Determine the (x, y) coordinate at the center of the cell enclosing the given text.  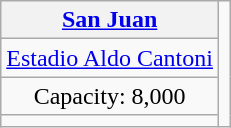
San Juan (110, 20)
Capacity: 8,000 (110, 96)
Estadio Aldo Cantoni (110, 58)
